Output the [x, y] coordinate of the center of the cell containing the given text.  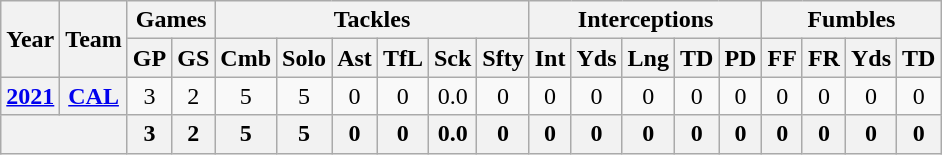
Ast [355, 58]
Int [550, 58]
Games [170, 20]
TfL [402, 58]
Interceptions [646, 20]
2021 [30, 96]
Year [30, 39]
FR [824, 58]
Tackles [372, 20]
Lng [648, 58]
GP [149, 58]
CAL [94, 96]
GS [194, 58]
Sfty [503, 58]
Team [94, 39]
Sck [452, 58]
Fumbles [852, 20]
FF [782, 58]
PD [740, 58]
Solo [304, 58]
Cmb [246, 58]
